Search for the cell housing the specified text and yield its (x, y) center coordinate. 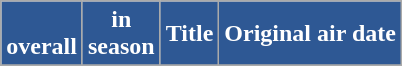
Original air date (310, 34)
Title (190, 34)
overall (42, 34)
inseason (121, 34)
